From the cell containing the given text, extract its center point as (X, Y) coordinate. 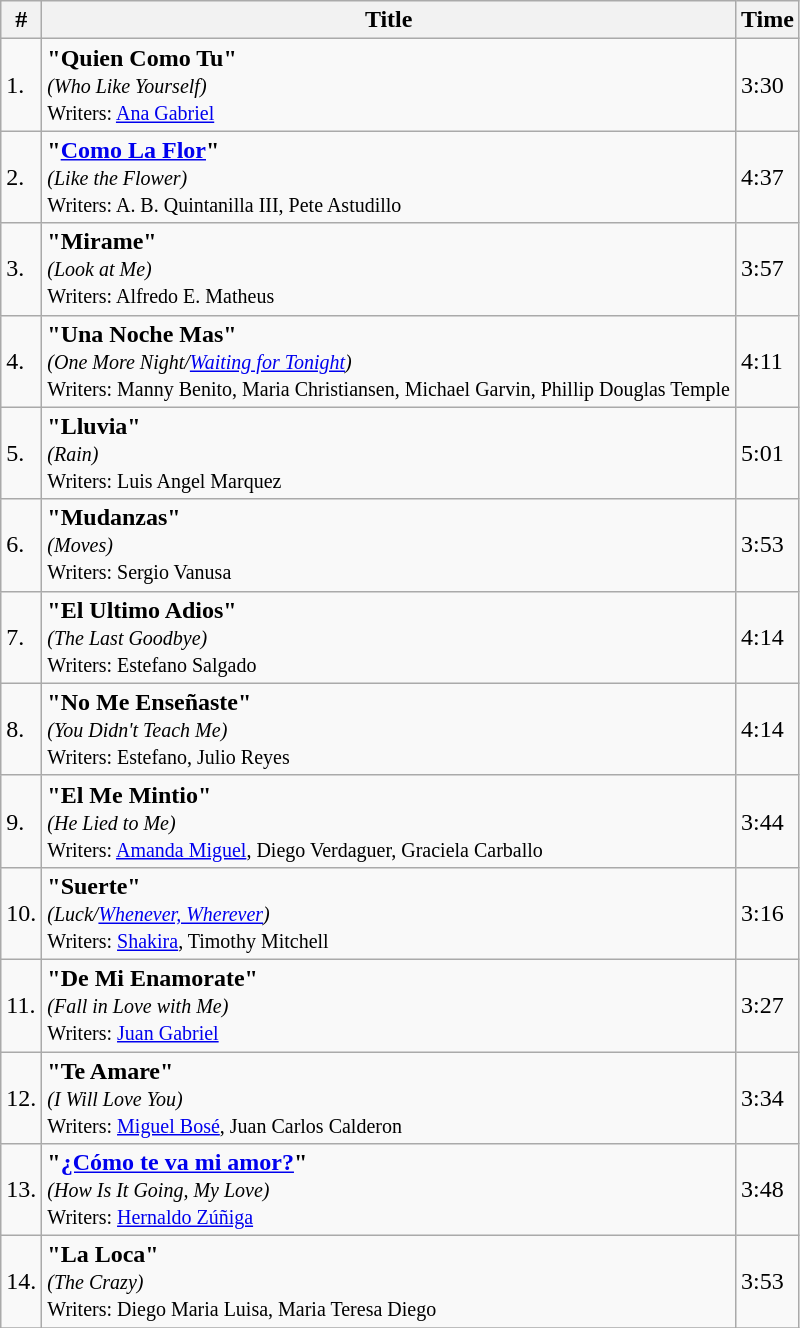
"De Mi Enamorate" (Fall in Love with Me) Writers: Juan Gabriel (389, 1005)
"Lluvia"(Rain) Writers: Luis Angel Marquez (389, 453)
Title (389, 20)
"El Ultimo Adios"(The Last Goodbye) Writers: Estefano Salgado (389, 637)
"¿Cómo te va mi amor?" (How Is It Going, My Love) Writers: Hernaldo Zúñiga (389, 1190)
"No Me Enseñaste"(You Didn't Teach Me) Writers: Estefano, Julio Reyes (389, 729)
"Suerte" (Luck/Whenever, Wherever) Writers: Shakira, Timothy Mitchell (389, 913)
7. (22, 637)
3:44 (767, 821)
4:11 (767, 361)
"Mudanzas"(Moves) Writers: Sergio Vanusa (389, 545)
3:34 (767, 1098)
8. (22, 729)
Time (767, 20)
"Como La Flor"(Like the Flower) Writers: A. B. Quintanilla III, Pete Astudillo (389, 177)
11. (22, 1005)
12. (22, 1098)
4. (22, 361)
6. (22, 545)
"Quien Como Tu" (Who Like Yourself) Writers: Ana Gabriel (389, 85)
1. (22, 85)
3:30 (767, 85)
9. (22, 821)
"La Loca" (The Crazy) Writers: Diego Maria Luisa, Maria Teresa Diego (389, 1282)
"Te Amare" (I Will Love You) Writers: Miguel Bosé, Juan Carlos Calderon (389, 1098)
5. (22, 453)
"Mirame"(Look at Me) Writers: Alfredo E. Matheus (389, 269)
# (22, 20)
13. (22, 1190)
2. (22, 177)
5:01 (767, 453)
4:37 (767, 177)
"El Me Mintio"(He Lied to Me) Writers: Amanda Miguel, Diego Verdaguer, Graciela Carballo (389, 821)
10. (22, 913)
3:48 (767, 1190)
3:27 (767, 1005)
3. (22, 269)
14. (22, 1282)
"Una Noche Mas"(One More Night/Waiting for Tonight) Writers: Manny Benito, Maria Christiansen, Michael Garvin, Phillip Douglas Temple (389, 361)
3:16 (767, 913)
3:57 (767, 269)
